Find where the given text appears and provide that cell's center as (X, Y) coordinate. 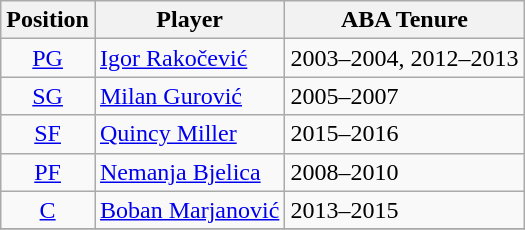
Boban Marjanović (189, 210)
Quincy Miller (189, 134)
Nemanja Bjelica (189, 172)
ABA Tenure (404, 20)
Player (189, 20)
2003–2004, 2012–2013 (404, 58)
C (48, 210)
2005–2007 (404, 96)
Milan Gurović (189, 96)
2013–2015 (404, 210)
SG (48, 96)
2015–2016 (404, 134)
Igor Rakočević (189, 58)
PF (48, 172)
SF (48, 134)
PG (48, 58)
2008–2010 (404, 172)
Position (48, 20)
